Find where the given text appears and provide that cell's center as [X, Y] coordinate. 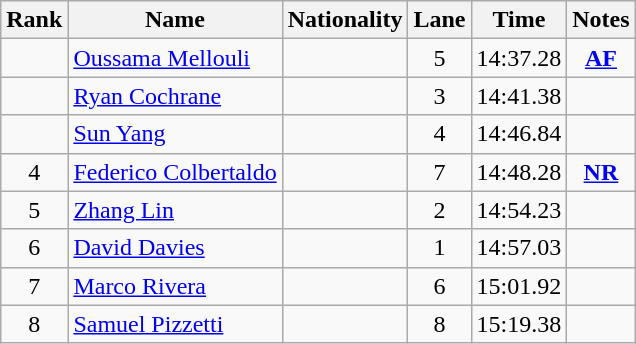
15:19.38 [519, 324]
Name [175, 20]
David Davies [175, 248]
AF [601, 58]
15:01.92 [519, 286]
Marco Rivera [175, 286]
14:57.03 [519, 248]
Zhang Lin [175, 210]
2 [440, 210]
14:54.23 [519, 210]
Federico Colbertaldo [175, 172]
NR [601, 172]
Rank [34, 20]
Time [519, 20]
Notes [601, 20]
3 [440, 96]
14:41.38 [519, 96]
Samuel Pizzetti [175, 324]
1 [440, 248]
Nationality [345, 20]
Ryan Cochrane [175, 96]
Sun Yang [175, 134]
Lane [440, 20]
Oussama Mellouli [175, 58]
14:37.28 [519, 58]
14:48.28 [519, 172]
14:46.84 [519, 134]
